Find where the given text appears and provide that cell's center as (x, y) coordinate. 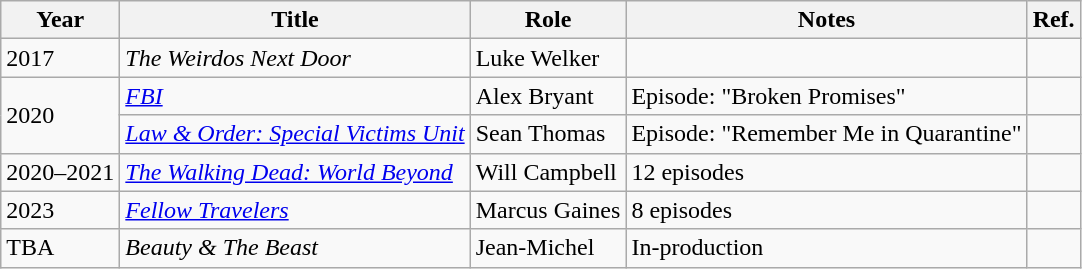
Fellow Travelers (295, 210)
Jean-Michel (548, 248)
Law & Order: Special Victims Unit (295, 134)
TBA (60, 248)
Year (60, 20)
Marcus Gaines (548, 210)
2023 (60, 210)
Ref. (1054, 20)
Sean Thomas (548, 134)
The Weirdos Next Door (295, 58)
The Walking Dead: World Beyond (295, 172)
12 episodes (826, 172)
Notes (826, 20)
Episode: "Remember Me in Quarantine" (826, 134)
Role (548, 20)
2020 (60, 115)
Will Campbell (548, 172)
2017 (60, 58)
FBI (295, 96)
Title (295, 20)
8 episodes (826, 210)
Beauty & The Beast (295, 248)
Episode: "Broken Promises" (826, 96)
In-production (826, 248)
Alex Bryant (548, 96)
Luke Welker (548, 58)
2020–2021 (60, 172)
